Search for the cell housing the specified text and yield its [x, y] center coordinate. 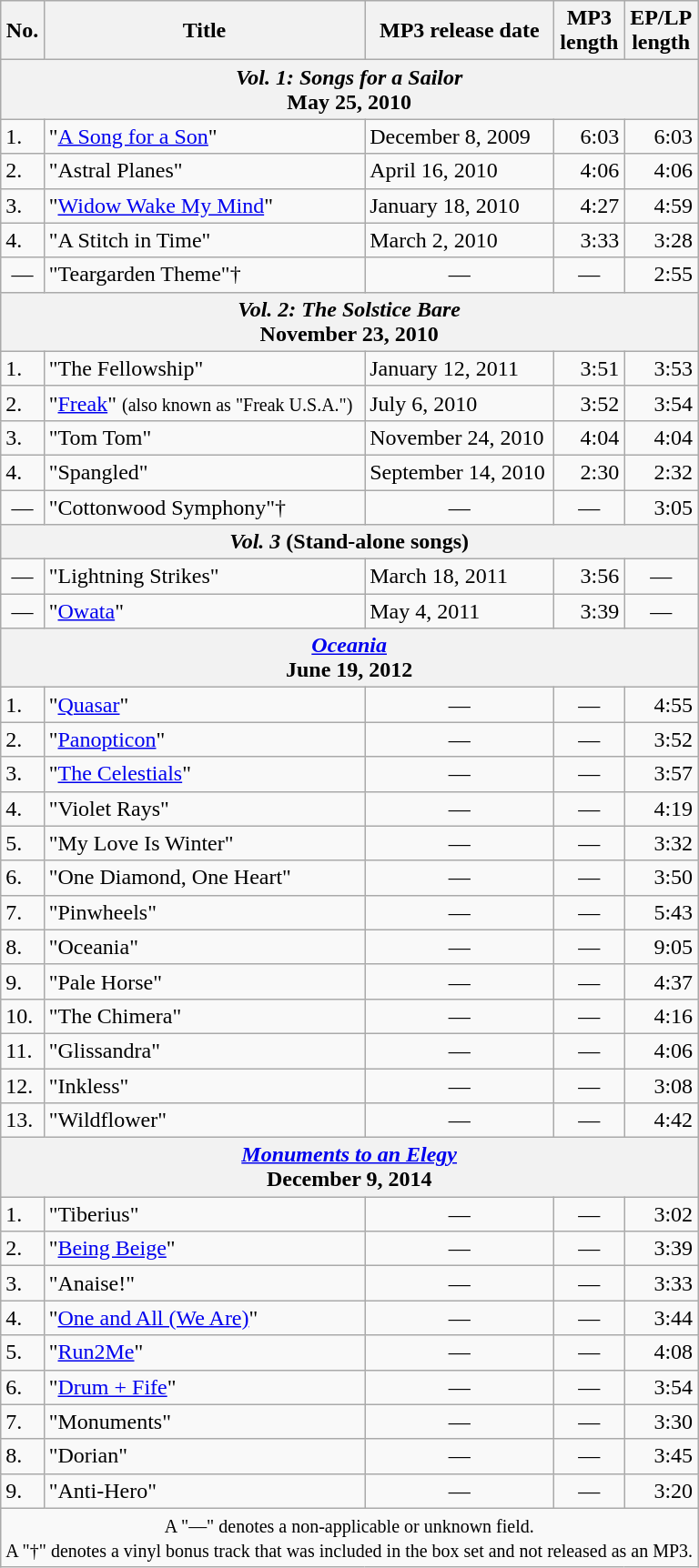
"Being Beige" [204, 1249]
5:43 [661, 912]
3:56 [590, 577]
"The Chimera" [204, 1016]
"One Diamond, One Heart" [204, 878]
2:55 [661, 275]
4:19 [661, 809]
11. [22, 1050]
September 14, 2010 [460, 472]
"Astral Planes" [204, 171]
3:50 [661, 878]
"Wildflower" [204, 1121]
No. [22, 31]
"Tiberius" [204, 1214]
"Teargarden Theme"† [204, 275]
"Widow Wake My Mind" [204, 206]
January 18, 2010 [460, 206]
"Anti-Hero" [204, 1491]
13. [22, 1121]
Vol. 1: Songs for a SailorMay 25, 2010 [349, 89]
3:30 [661, 1422]
4:59 [661, 206]
May 4, 2011 [460, 611]
"My Love Is Winter" [204, 843]
3:28 [661, 240]
10. [22, 1016]
EP/LPlength [661, 31]
"Freak" (also known as "Freak U.S.A.") [204, 403]
Title [204, 31]
OceaniaJune 19, 2012 [349, 658]
"Lightning Strikes" [204, 577]
"Monuments" [204, 1422]
April 16, 2010 [460, 171]
4:55 [661, 705]
4:16 [661, 1016]
4:37 [661, 981]
3:32 [661, 843]
MP3 release date [460, 31]
4:08 [661, 1352]
4:27 [590, 206]
"Owata" [204, 611]
"A Song for a Son" [204, 136]
"The Celestials" [204, 774]
"Quasar" [204, 705]
July 6, 2010 [460, 403]
Vol. 2: The Solstice BareNovember 23, 2010 [349, 322]
3:44 [661, 1318]
"Cottonwood Symphony"† [204, 507]
Vol. 3 (Stand-alone songs) [349, 542]
3:08 [661, 1085]
"Inkless" [204, 1085]
"Anaise!" [204, 1283]
3:02 [661, 1214]
"Pale Horse" [204, 981]
Monuments to an ElegyDecember 9, 2014 [349, 1168]
"Violet Rays" [204, 809]
"Glissandra" [204, 1050]
November 24, 2010 [460, 437]
3:51 [590, 368]
"Drum + Fife" [204, 1387]
"Panopticon" [204, 739]
3:57 [661, 774]
January 12, 2011 [460, 368]
2:30 [590, 472]
4:42 [661, 1121]
"One and All (We Are)" [204, 1318]
3:05 [661, 507]
"Spangled" [204, 472]
March 18, 2011 [460, 577]
"Oceania" [204, 947]
"A Stitch in Time" [204, 240]
2:32 [661, 472]
"Run2Me" [204, 1352]
3:53 [661, 368]
"Pinwheels" [204, 912]
MP3length [590, 31]
9:05 [661, 947]
"The Fellowship" [204, 368]
3:20 [661, 1491]
"Dorian" [204, 1456]
March 2, 2010 [460, 240]
December 8, 2009 [460, 136]
A "—" denotes a non-applicable or unknown field.A "†" denotes a vinyl bonus track that was included in the box set and not released as an MP3. [349, 1537]
12. [22, 1085]
3:45 [661, 1456]
"Tom Tom" [204, 437]
